Locate the cell with the specified text and output its [x, y] center coordinate. 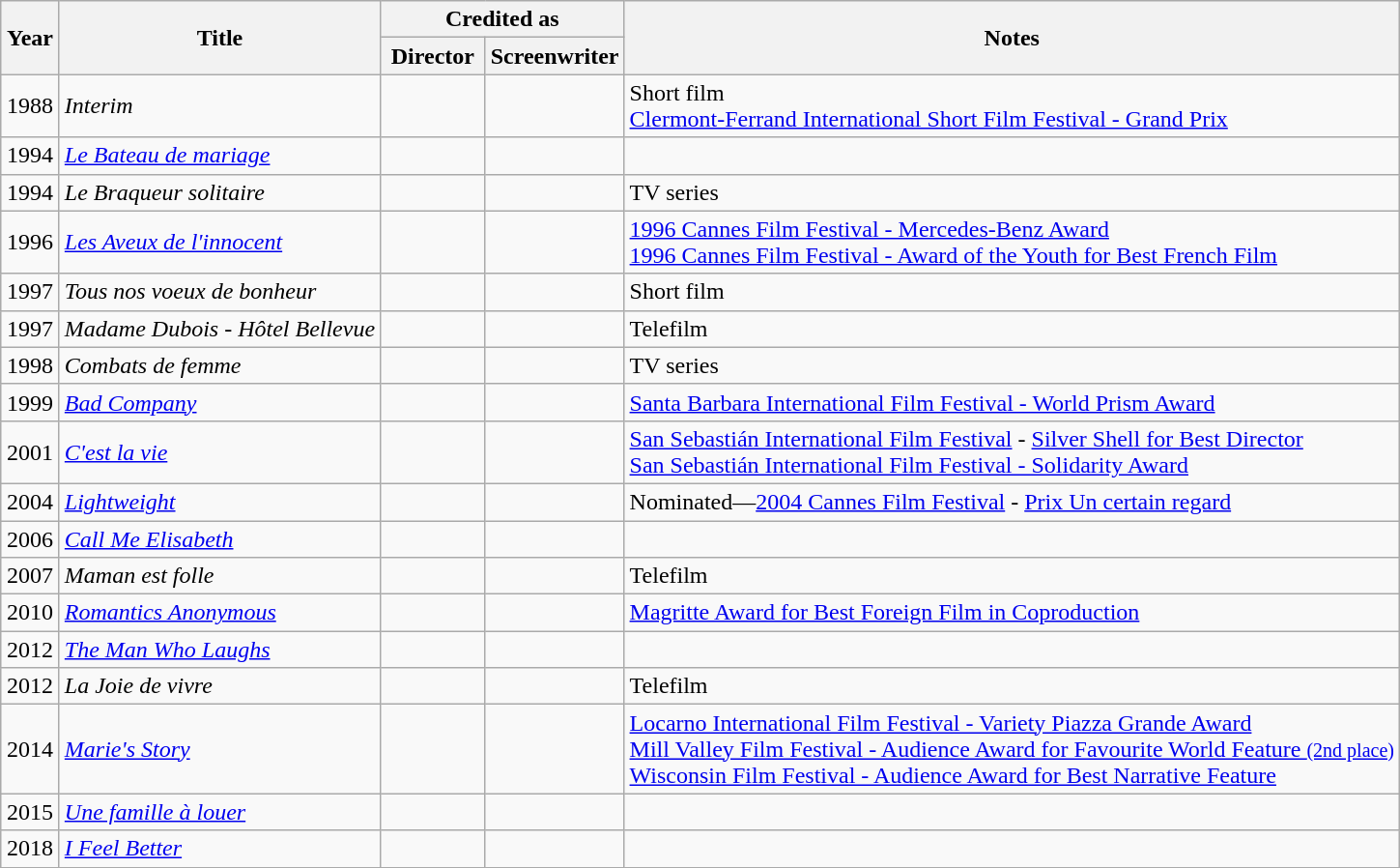
The Man Who Laughs [219, 650]
Santa Barbara International Film Festival - World Prism Award [1012, 402]
2010 [31, 613]
2001 [31, 452]
Tous nos voeux de bonheur [219, 292]
Le Braqueur solitaire [219, 192]
Year [31, 38]
Une famille à louer [219, 812]
Le Bateau de mariage [219, 156]
Credited as [502, 19]
Magritte Award for Best Foreign Film in Coproduction [1012, 613]
San Sebastián International Film Festival - Silver Shell for Best DirectorSan Sebastián International Film Festival - Solidarity Award [1012, 452]
I Feel Better [219, 849]
Bad Company [219, 402]
Director [433, 56]
2006 [31, 538]
Madame Dubois - Hôtel Bellevue [219, 329]
1996 [31, 242]
Title [219, 38]
1999 [31, 402]
Combats de femme [219, 365]
C'est la vie [219, 452]
1998 [31, 365]
Interim [219, 106]
2004 [31, 502]
Nominated—2004 Cannes Film Festival - Prix Un certain regard [1012, 502]
La Joie de vivre [219, 686]
2014 [31, 749]
Notes [1012, 38]
Screenwriter [555, 56]
1988 [31, 106]
Call Me Elisabeth [219, 538]
2007 [31, 576]
2018 [31, 849]
Short filmClermont-Ferrand International Short Film Festival - Grand Prix [1012, 106]
Les Aveux de l'innocent [219, 242]
Marie's Story [219, 749]
1996 Cannes Film Festival - Mercedes-Benz Award1996 Cannes Film Festival - Award of the Youth for Best French Film [1012, 242]
Maman est folle [219, 576]
Lightweight [219, 502]
Short film [1012, 292]
2015 [31, 812]
Romantics Anonymous [219, 613]
